Locate the cell with the specified text and output its (x, y) center coordinate. 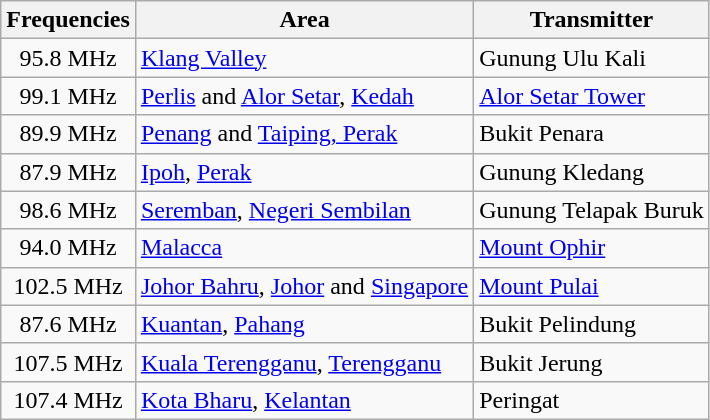
Bukit Jerung (592, 362)
Gunung Kledang (592, 172)
107.5 MHz (68, 362)
Peringat (592, 400)
Bukit Penara (592, 134)
94.0 MHz (68, 248)
Gunung Telapak Buruk (592, 210)
Kuala Terengganu, Terengganu (304, 362)
Kota Bharu, Kelantan (304, 400)
99.1 MHz (68, 96)
Kuantan, Pahang (304, 324)
Klang Valley (304, 58)
Penang and Taiping, Perak (304, 134)
Seremban, Negeri Sembilan (304, 210)
Area (304, 20)
Johor Bahru, Johor and Singapore (304, 286)
Frequencies (68, 20)
107.4 MHz (68, 400)
89.9 MHz (68, 134)
Ipoh, Perak (304, 172)
Alor Setar Tower (592, 96)
Transmitter (592, 20)
Mount Ophir (592, 248)
Malacca (304, 248)
98.6 MHz (68, 210)
95.8 MHz (68, 58)
102.5 MHz (68, 286)
Gunung Ulu Kali (592, 58)
Bukit Pelindung (592, 324)
Perlis and Alor Setar, Kedah (304, 96)
87.9 MHz (68, 172)
87.6 MHz (68, 324)
Mount Pulai (592, 286)
